Locate the cell with the specified text and output its (x, y) center coordinate. 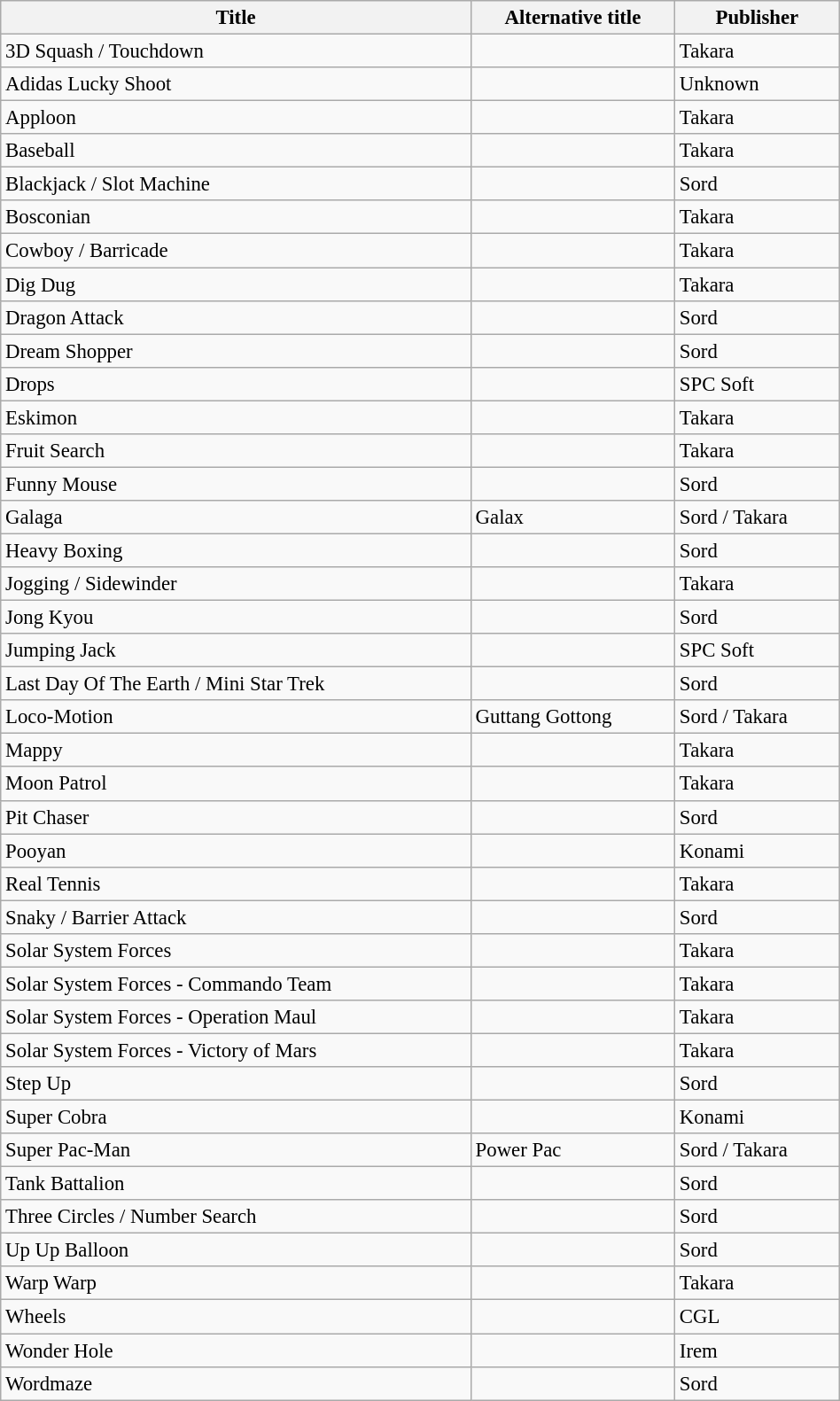
Galaga (236, 518)
Solar System Forces - Operation Maul (236, 1017)
Wonder Hole (236, 1350)
Galax (572, 518)
Alternative title (572, 18)
3D Squash / Touchdown (236, 51)
Three Circles / Number Search (236, 1217)
Jumping Jack (236, 650)
Baseball (236, 151)
Super Cobra (236, 1117)
Warp Warp (236, 1284)
Heavy Boxing (236, 550)
Unknown (758, 84)
Tank Battalion (236, 1184)
Jong Kyou (236, 618)
Snaky / Barrier Attack (236, 917)
Solar System Forces - Victory of Mars (236, 1050)
Jogging / Sidewinder (236, 584)
Guttang Gottong (572, 717)
Last Day Of The Earth / Mini Star Trek (236, 684)
Dream Shopper (236, 351)
Blackjack / Slot Machine (236, 184)
Solar System Forces - Commando Team (236, 984)
Apploon (236, 118)
Adidas Lucky Shoot (236, 84)
Cowboy / Barricade (236, 251)
Funny Mouse (236, 484)
Dig Dug (236, 284)
Real Tennis (236, 883)
Moon Patrol (236, 784)
Pooyan (236, 851)
Solar System Forces (236, 951)
Publisher (758, 18)
Title (236, 18)
Super Pac-Man (236, 1150)
Eskimon (236, 417)
Dragon Attack (236, 317)
CGL (758, 1317)
Fruit Search (236, 451)
Bosconian (236, 217)
Mappy (236, 751)
Step Up (236, 1084)
Loco-Motion (236, 717)
Drops (236, 384)
Wheels (236, 1317)
Pit Chaser (236, 817)
Up Up Balloon (236, 1250)
Power Pac (572, 1150)
Wordmaze (236, 1383)
Irem (758, 1350)
